Determine the (X, Y) coordinate at the center of the cell enclosing the given text.  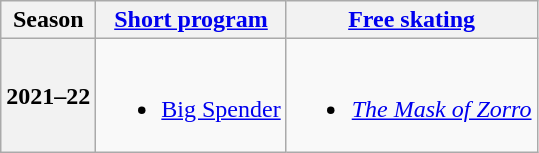
Short program (191, 20)
Big Spender (191, 96)
The Mask of Zorro (412, 96)
Season (48, 20)
2021–22 (48, 96)
Free skating (412, 20)
